Search for the cell housing the specified text and yield its (x, y) center coordinate. 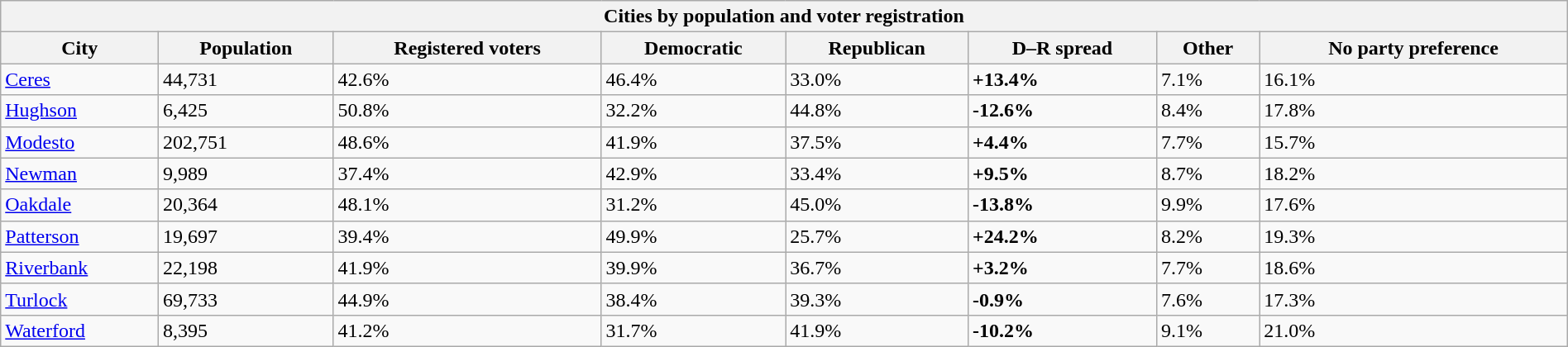
-10.2% (1062, 330)
Democratic (693, 48)
15.7% (1414, 142)
Other (1207, 48)
+24.2% (1062, 236)
32.2% (693, 111)
No party preference (1414, 48)
City (79, 48)
20,364 (246, 205)
-12.6% (1062, 111)
Newman (79, 173)
9,989 (246, 173)
Waterford (79, 330)
44.9% (467, 299)
39.9% (693, 268)
33.0% (877, 79)
Registered voters (467, 48)
8,395 (246, 330)
Hughson (79, 111)
39.3% (877, 299)
Turlock (79, 299)
6,425 (246, 111)
+13.4% (1062, 79)
41.2% (467, 330)
+3.2% (1062, 268)
46.4% (693, 79)
8.7% (1207, 173)
Modesto (79, 142)
8.4% (1207, 111)
37.4% (467, 173)
49.9% (693, 236)
18.2% (1414, 173)
16.1% (1414, 79)
69,733 (246, 299)
Cities by population and voter registration (784, 17)
8.2% (1207, 236)
Population (246, 48)
Oakdale (79, 205)
-0.9% (1062, 299)
Patterson (79, 236)
18.6% (1414, 268)
42.6% (467, 79)
48.1% (467, 205)
D–R spread (1062, 48)
38.4% (693, 299)
44,731 (246, 79)
17.8% (1414, 111)
19,697 (246, 236)
31.2% (693, 205)
48.6% (467, 142)
45.0% (877, 205)
Riverbank (79, 268)
37.5% (877, 142)
7.1% (1207, 79)
+4.4% (1062, 142)
44.8% (877, 111)
202,751 (246, 142)
25.7% (877, 236)
31.7% (693, 330)
22,198 (246, 268)
-13.8% (1062, 205)
17.6% (1414, 205)
36.7% (877, 268)
17.3% (1414, 299)
Republican (877, 48)
39.4% (467, 236)
9.9% (1207, 205)
Ceres (79, 79)
42.9% (693, 173)
21.0% (1414, 330)
+9.5% (1062, 173)
50.8% (467, 111)
33.4% (877, 173)
9.1% (1207, 330)
19.3% (1414, 236)
7.6% (1207, 299)
